Determine the (X, Y) coordinate at the center of the cell enclosing the given text.  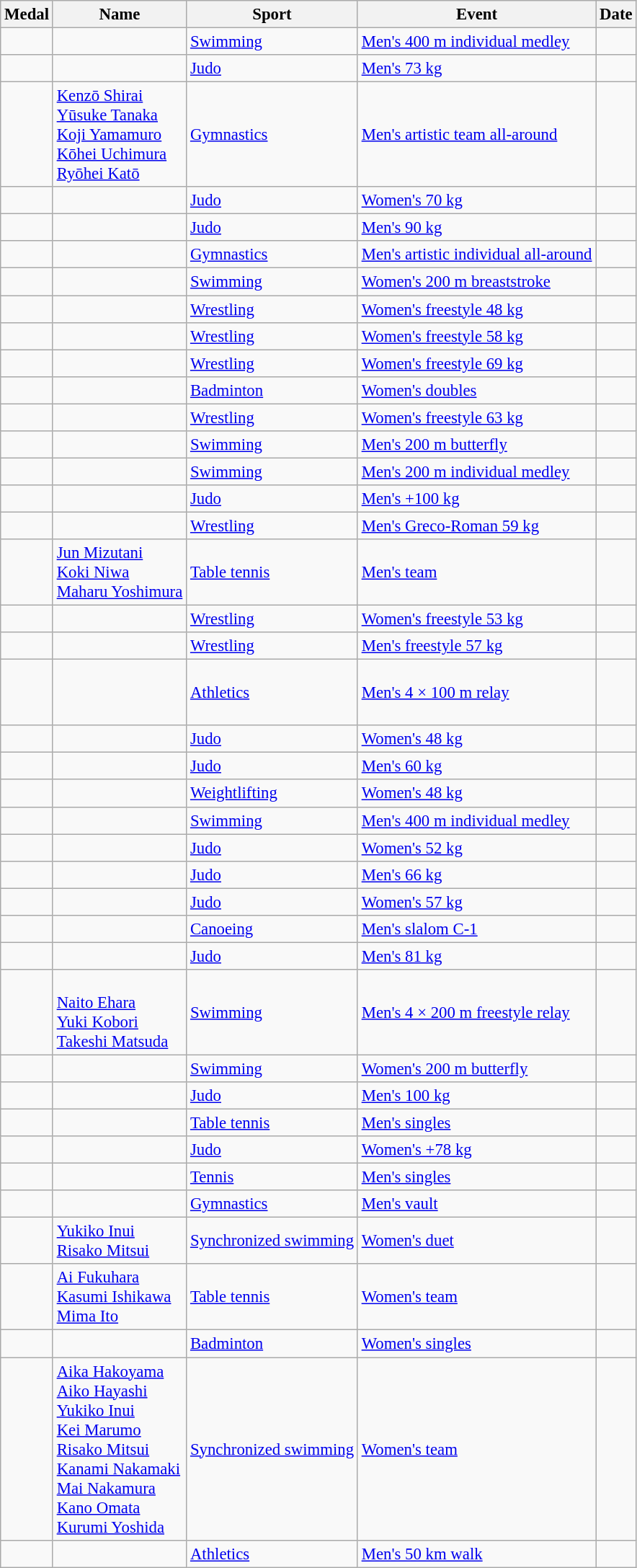
Women's singles (476, 1344)
Name (120, 14)
Women's 70 kg (476, 200)
Jun MizutaniKoki NiwaMaharu Yoshimura (120, 572)
Women's 57 kg (476, 902)
Men's 60 kg (476, 766)
Men's artistic individual all-around (476, 254)
Ai FukuharaKasumi IshikawaMima Ito (120, 1298)
Medal (27, 14)
Date (616, 14)
Women's freestyle 48 kg (476, 309)
Women's freestyle 63 kg (476, 417)
Men's 200 m butterfly (476, 445)
Aika HakoyamaAiko HayashiYukiko InuiKei MarumoRisako MitsuiKanami NakamakiMai NakamuraKano OmataKurumi Yoshida (120, 1449)
Women's doubles (476, 390)
Canoeing (272, 929)
Naito EharaYuki KoboriTakeshi Matsuda (120, 1012)
Men's 4 × 200 m freestyle relay (476, 1012)
Men's 81 kg (476, 956)
Yukiko InuiRisako Mitsui (120, 1241)
Tennis (272, 1177)
Kenzō ShiraiYūsuke TanakaKoji YamamuroKōhei UchimuraRyōhei Katō (120, 135)
Men's 4 × 100 m relay (476, 693)
Women's freestyle 58 kg (476, 336)
Men's 66 kg (476, 874)
Men's 90 kg (476, 228)
Men's 100 kg (476, 1096)
Men's freestyle 57 kg (476, 646)
Women's duet (476, 1241)
Sport (272, 14)
Women's 200 m breaststroke (476, 282)
Men's +100 kg (476, 499)
Women's 200 m butterfly (476, 1068)
Men's 200 m individual medley (476, 471)
Men's 50 km walk (476, 1554)
Men's slalom C-1 (476, 929)
Men's Greco-Roman 59 kg (476, 526)
Women's +78 kg (476, 1150)
Women's 52 kg (476, 848)
Men's vault (476, 1204)
Event (476, 14)
Men's team (476, 572)
Women's freestyle 69 kg (476, 363)
Men's artistic team all-around (476, 135)
Women's freestyle 53 kg (476, 619)
Weightlifting (272, 794)
Men's 73 kg (476, 68)
